Determine the [x, y] coordinate at the center of the cell enclosing the given text.  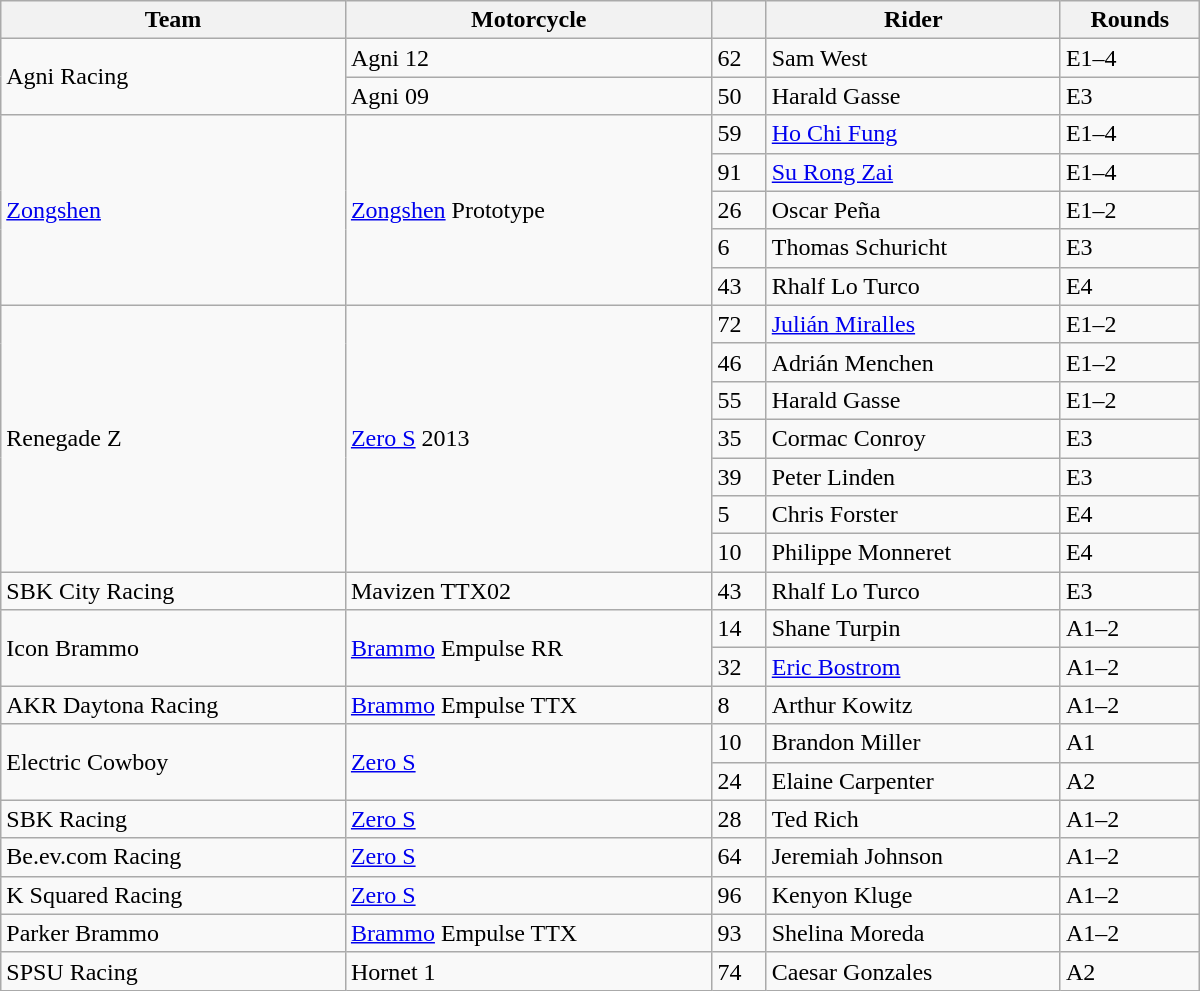
62 [739, 58]
Motorcycle [528, 20]
Rounds [1130, 20]
Arthur Kowitz [913, 705]
74 [739, 971]
Mavizen TTX02 [528, 591]
K Squared Racing [174, 895]
26 [739, 210]
91 [739, 172]
14 [739, 629]
SPSU Racing [174, 971]
Ted Rich [913, 819]
Icon Brammo [174, 648]
Be.ev.com Racing [174, 857]
Brammo Empulse RR [528, 648]
Cormac Conroy [913, 438]
Agni 09 [528, 96]
Zero S 2013 [528, 438]
Chris Forster [913, 515]
28 [739, 819]
Peter Linden [913, 477]
6 [739, 248]
24 [739, 781]
Adrián Menchen [913, 362]
5 [739, 515]
72 [739, 324]
96 [739, 895]
Shelina Moreda [913, 933]
Elaine Carpenter [913, 781]
SBK Racing [174, 819]
Eric Bostrom [913, 667]
Parker Brammo [174, 933]
Thomas Schuricht [913, 248]
Team [174, 20]
55 [739, 400]
64 [739, 857]
Kenyon Kluge [913, 895]
Su Rong Zai [913, 172]
35 [739, 438]
39 [739, 477]
SBK City Racing [174, 591]
Renegade Z [174, 438]
93 [739, 933]
AKR Daytona Racing [174, 705]
46 [739, 362]
Shane Turpin [913, 629]
Zongshen [174, 210]
Oscar Peña [913, 210]
Philippe Monneret [913, 553]
8 [739, 705]
32 [739, 667]
Hornet 1 [528, 971]
Julián Miralles [913, 324]
59 [739, 134]
50 [739, 96]
Rider [913, 20]
A1 [1130, 743]
Agni Racing [174, 77]
Agni 12 [528, 58]
Sam West [913, 58]
Brandon Miller [913, 743]
Jeremiah Johnson [913, 857]
Electric Cowboy [174, 762]
Zongshen Prototype [528, 210]
Ho Chi Fung [913, 134]
Caesar Gonzales [913, 971]
